Extract the [X, Y] coordinate from the center of the cell holding the provided text.  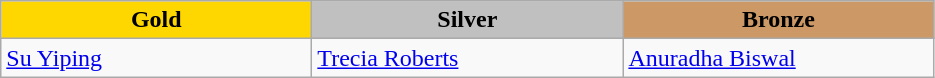
Silver [468, 20]
Trecia Roberts [468, 58]
Gold [156, 20]
Su Yiping [156, 58]
Bronze [778, 20]
Anuradha Biswal [778, 58]
